Search for the cell housing the specified text and yield its [x, y] center coordinate. 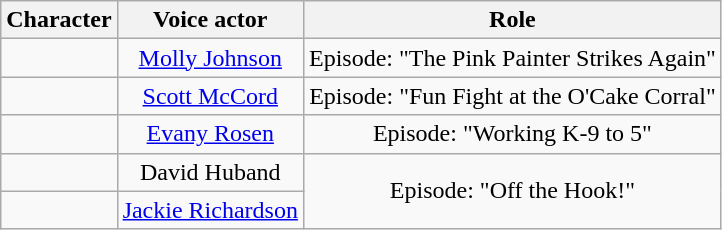
Episode: "The Pink Painter Strikes Again" [512, 58]
Jackie Richardson [210, 210]
Evany Rosen [210, 134]
David Huband [210, 172]
Episode: "Fun Fight at the O'Cake Corral" [512, 96]
Scott McCord [210, 96]
Episode: "Off the Hook!" [512, 191]
Role [512, 20]
Molly Johnson [210, 58]
Character [59, 20]
Voice actor [210, 20]
Episode: "Working K-9 to 5" [512, 134]
